Search for the cell housing the specified text and yield its [x, y] center coordinate. 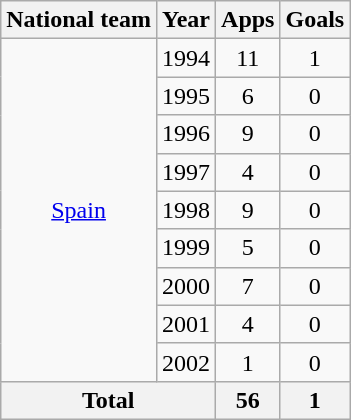
Spain [79, 210]
5 [248, 248]
Year [186, 20]
2000 [186, 286]
Total [108, 400]
56 [248, 400]
Goals [315, 20]
1995 [186, 96]
1999 [186, 248]
National team [79, 20]
11 [248, 58]
2002 [186, 362]
6 [248, 96]
2001 [186, 324]
1994 [186, 58]
7 [248, 286]
1996 [186, 134]
1997 [186, 172]
1998 [186, 210]
Apps [248, 20]
